Search for the cell housing the specified text and yield its [X, Y] center coordinate. 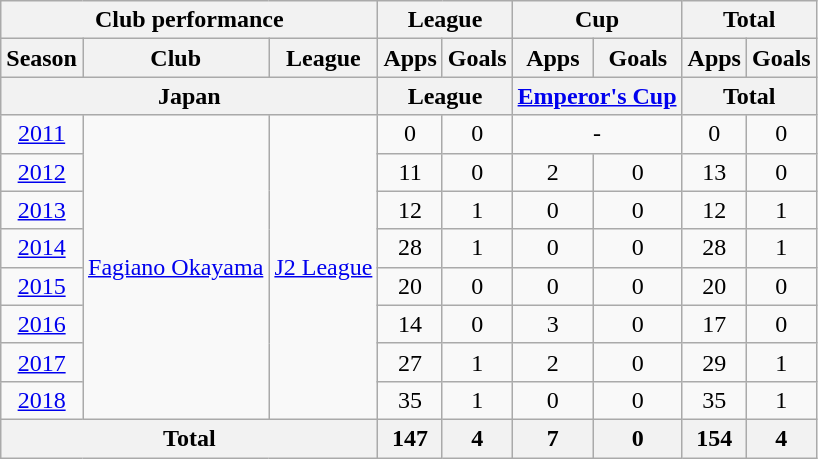
J2 League [324, 267]
2015 [42, 286]
27 [410, 362]
3 [553, 324]
147 [410, 438]
14 [410, 324]
Fagiano Okayama [175, 267]
2012 [42, 172]
17 [714, 324]
Club [175, 58]
Emperor's Cup [597, 96]
2016 [42, 324]
2018 [42, 400]
29 [714, 362]
7 [553, 438]
2011 [42, 134]
13 [714, 172]
2014 [42, 248]
2017 [42, 362]
Club performance [190, 20]
Japan [190, 96]
Season [42, 58]
11 [410, 172]
- [597, 134]
Cup [597, 20]
2013 [42, 210]
154 [714, 438]
